Detect which cell encompasses the target text, then output its (x, y) center coordinate. 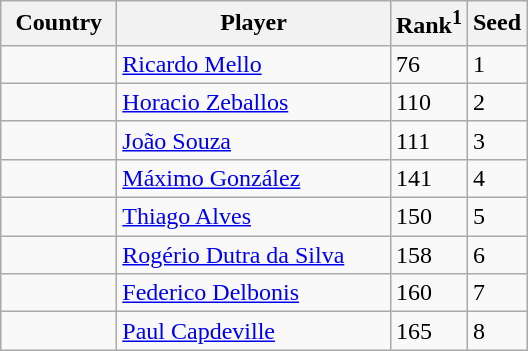
3 (496, 140)
2 (496, 102)
4 (496, 178)
165 (428, 331)
João Souza (254, 140)
160 (428, 293)
Ricardo Mello (254, 64)
Country (59, 24)
8 (496, 331)
158 (428, 255)
141 (428, 178)
Thiago Alves (254, 217)
5 (496, 217)
Rank1 (428, 24)
7 (496, 293)
Seed (496, 24)
111 (428, 140)
76 (428, 64)
Player (254, 24)
Máximo González (254, 178)
Rogério Dutra da Silva (254, 255)
110 (428, 102)
Paul Capdeville (254, 331)
Federico Delbonis (254, 293)
Horacio Zeballos (254, 102)
6 (496, 255)
150 (428, 217)
1 (496, 64)
